Identify which cell holds the provided text, then report its [X, Y] central coordinate. 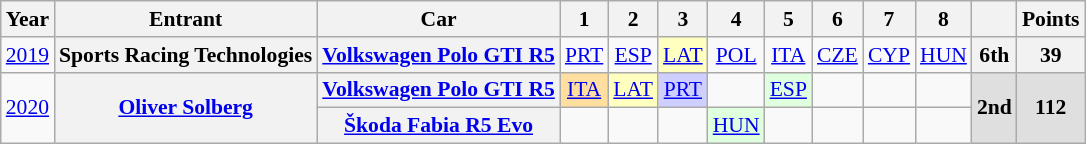
Sports Racing Technologies [186, 55]
6th [994, 55]
Year [28, 19]
2019 [28, 55]
39 [1051, 55]
7 [889, 19]
3 [683, 19]
Points [1051, 19]
4 [736, 19]
112 [1051, 108]
2 [633, 19]
6 [838, 19]
Oliver Solberg [186, 108]
CZE [838, 55]
Entrant [186, 19]
2nd [994, 108]
POL [736, 55]
8 [944, 19]
1 [584, 19]
CYP [889, 55]
2020 [28, 108]
Škoda Fabia R5 Evo [438, 126]
Car [438, 19]
5 [788, 19]
